Output the (x, y) coordinate of the center of the cell containing the given text.  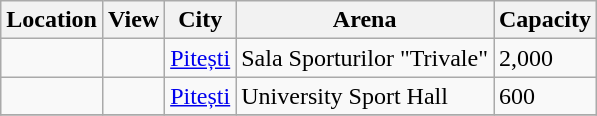
600 (546, 96)
View (133, 20)
University Sport Hall (365, 96)
2,000 (546, 58)
Sala Sporturilor "Trivale" (365, 58)
Arena (365, 20)
City (200, 20)
Location (52, 20)
Capacity (546, 20)
